For the text-containing cell, return its midpoint in [x, y] coordinate format. 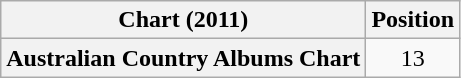
13 [413, 58]
Australian Country Albums Chart [184, 58]
Chart (2011) [184, 20]
Position [413, 20]
